Determine the (X, Y) coordinate at the center of the cell enclosing the given text.  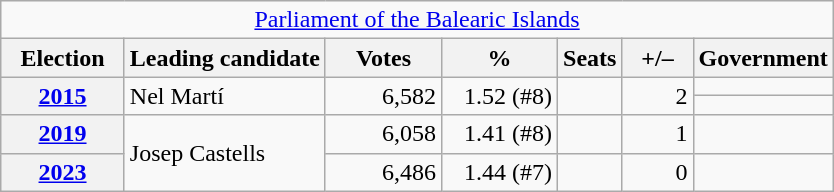
2019 (63, 134)
Seats (590, 58)
1.52 (#8) (499, 96)
6,486 (383, 172)
1 (658, 134)
Leading candidate (224, 58)
Votes (383, 58)
% (499, 58)
Nel Martí (224, 96)
Josep Castells (224, 153)
2 (658, 96)
Election (63, 58)
Government (763, 58)
2023 (63, 172)
1.41 (#8) (499, 134)
1.44 (#7) (499, 172)
0 (658, 172)
2015 (63, 96)
6,582 (383, 96)
+/– (658, 58)
Parliament of the Balearic Islands (418, 20)
6,058 (383, 134)
